Identify which cell holds the provided text, then report its (x, y) central coordinate. 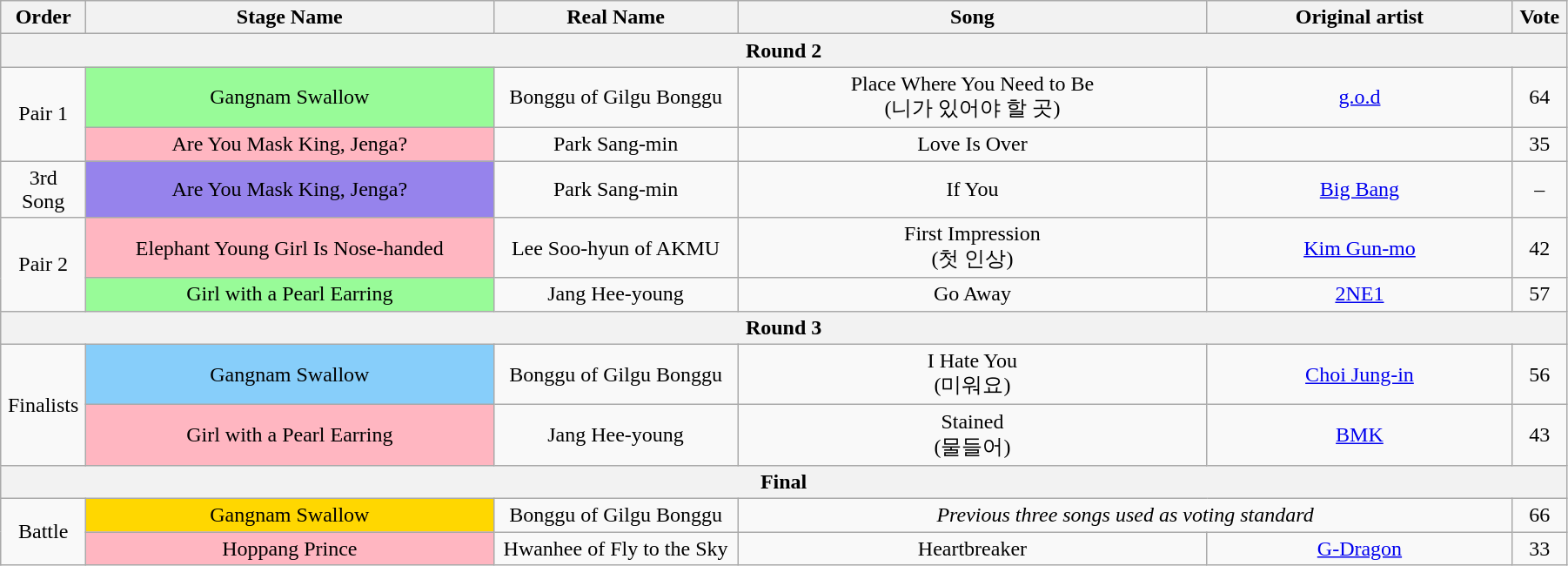
Vote (1539, 17)
Hwanhee of Fly to the Sky (616, 548)
Lee Soo-hyun of AKMU (616, 248)
43 (1539, 435)
Final (784, 482)
Kim Gun-mo (1359, 248)
Round 2 (784, 51)
57 (1539, 294)
Stage Name (290, 17)
G-Dragon (1359, 548)
Pair 1 (44, 114)
Heartbreaker (973, 548)
Original artist (1359, 17)
64 (1539, 98)
66 (1539, 515)
Previous three songs used as voting standard (1125, 515)
Order (44, 17)
2NE1 (1359, 294)
Stained(물들어) (973, 435)
– (1539, 188)
42 (1539, 248)
Big Bang (1359, 188)
Finalists (44, 404)
Choi Jung-in (1359, 374)
Battle (44, 531)
Pair 2 (44, 265)
Hoppang Prince (290, 548)
Real Name (616, 17)
35 (1539, 144)
Love Is Over (973, 144)
Elephant Young Girl Is Nose-handed (290, 248)
I Hate You(미워요) (973, 374)
Go Away (973, 294)
Place Where You Need to Be(니가 있어야 할 곳) (973, 98)
g.o.d (1359, 98)
33 (1539, 548)
Song (973, 17)
First Impression(첫 인상) (973, 248)
BMK (1359, 435)
56 (1539, 374)
3rd Song (44, 188)
Round 3 (784, 327)
If You (973, 188)
